Locate the cell with the specified text and output its [X, Y] center coordinate. 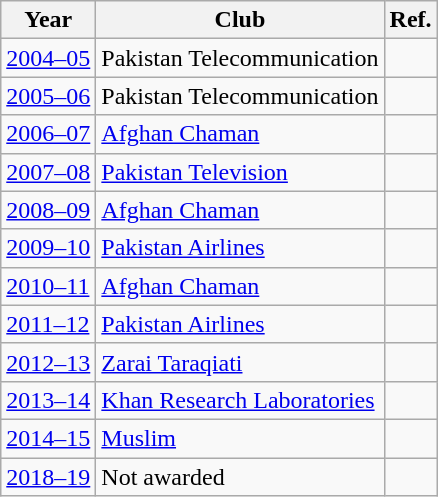
Not awarded [240, 477]
2013–14 [48, 400]
2010–11 [48, 286]
Club [240, 20]
2007–08 [48, 172]
2018–19 [48, 477]
Pakistan Television [240, 172]
Year [48, 20]
2009–10 [48, 248]
Muslim [240, 438]
Khan Research Laboratories [240, 400]
2008–09 [48, 210]
2012–13 [48, 362]
Ref. [410, 20]
Zarai Taraqiati [240, 362]
2011–12 [48, 324]
2004–05 [48, 58]
2014–15 [48, 438]
2006–07 [48, 134]
2005–06 [48, 96]
